Return (x, y) of the center of cell containing provided text 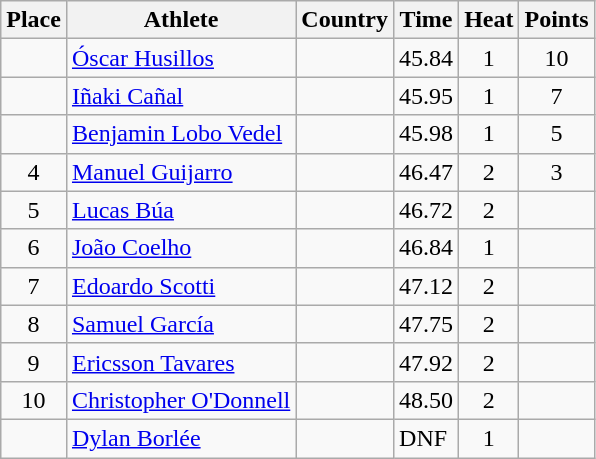
Heat (489, 20)
45.98 (426, 134)
45.84 (426, 58)
Time (426, 20)
47.12 (426, 286)
46.72 (426, 210)
Place (34, 20)
4 (34, 172)
8 (34, 324)
Óscar Husillos (180, 58)
Country (345, 20)
Athlete (180, 20)
Christopher O'Donnell (180, 400)
46.47 (426, 172)
47.92 (426, 362)
45.95 (426, 96)
6 (34, 248)
João Coelho (180, 248)
3 (556, 172)
46.84 (426, 248)
47.75 (426, 324)
Points (556, 20)
Manuel Guijarro (180, 172)
9 (34, 362)
Samuel García (180, 324)
DNF (426, 438)
Ericsson Tavares (180, 362)
Iñaki Cañal (180, 96)
Benjamin Lobo Vedel (180, 134)
48.50 (426, 400)
Lucas Búa (180, 210)
Edoardo Scotti (180, 286)
Dylan Borlée (180, 438)
